Return (X, Y) of the center of cell containing provided text 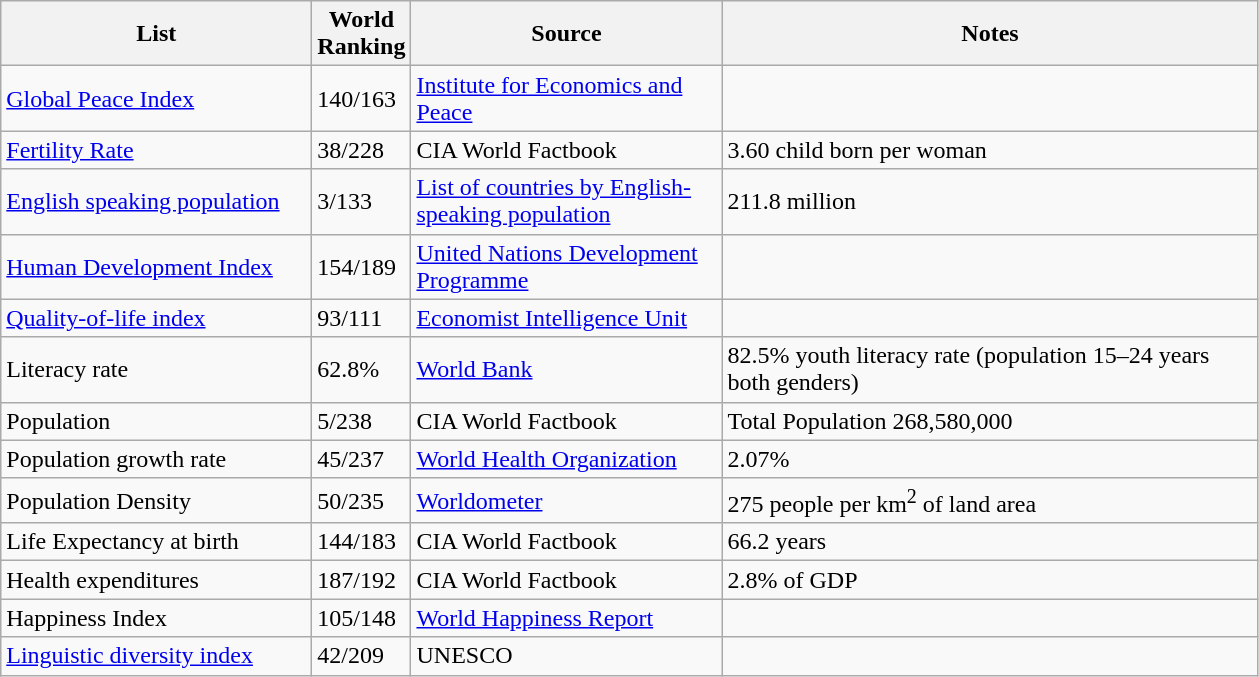
Health expenditures (156, 580)
3.60 child born per woman (990, 150)
World Ranking (362, 34)
List of countries by English-speaking population (566, 202)
38/228 (362, 150)
Population growth rate (156, 459)
5/238 (362, 421)
66.2 years (990, 542)
154/189 (362, 266)
275 people per km2 of land area (990, 500)
Institute for Economics and Peace (566, 98)
Notes (990, 34)
Life Expectancy at birth (156, 542)
Economist Intelligence Unit (566, 318)
World Bank (566, 370)
45/237 (362, 459)
93/111 (362, 318)
42/209 (362, 656)
United Nations Development Programme (566, 266)
82.5% youth literacy rate (population 15–24 years both genders) (990, 370)
62.8% (362, 370)
2.8% of GDP (990, 580)
Total Population 268,580,000 (990, 421)
Worldometer (566, 500)
140/163 (362, 98)
Global Peace Index (156, 98)
Population (156, 421)
187/192 (362, 580)
Quality-of-life index (156, 318)
World Health Organization (566, 459)
Literacy rate (156, 370)
Source (566, 34)
Human Development Index (156, 266)
Happiness Index (156, 618)
144/183 (362, 542)
50/235 (362, 500)
List (156, 34)
Linguistic diversity index (156, 656)
Fertility Rate (156, 150)
105/148 (362, 618)
2.07% (990, 459)
English speaking population (156, 202)
World Happiness Report (566, 618)
3/133 (362, 202)
211.8 million (990, 202)
Population Density (156, 500)
UNESCO (566, 656)
